For the text-containing cell, return its midpoint in (x, y) coordinate format. 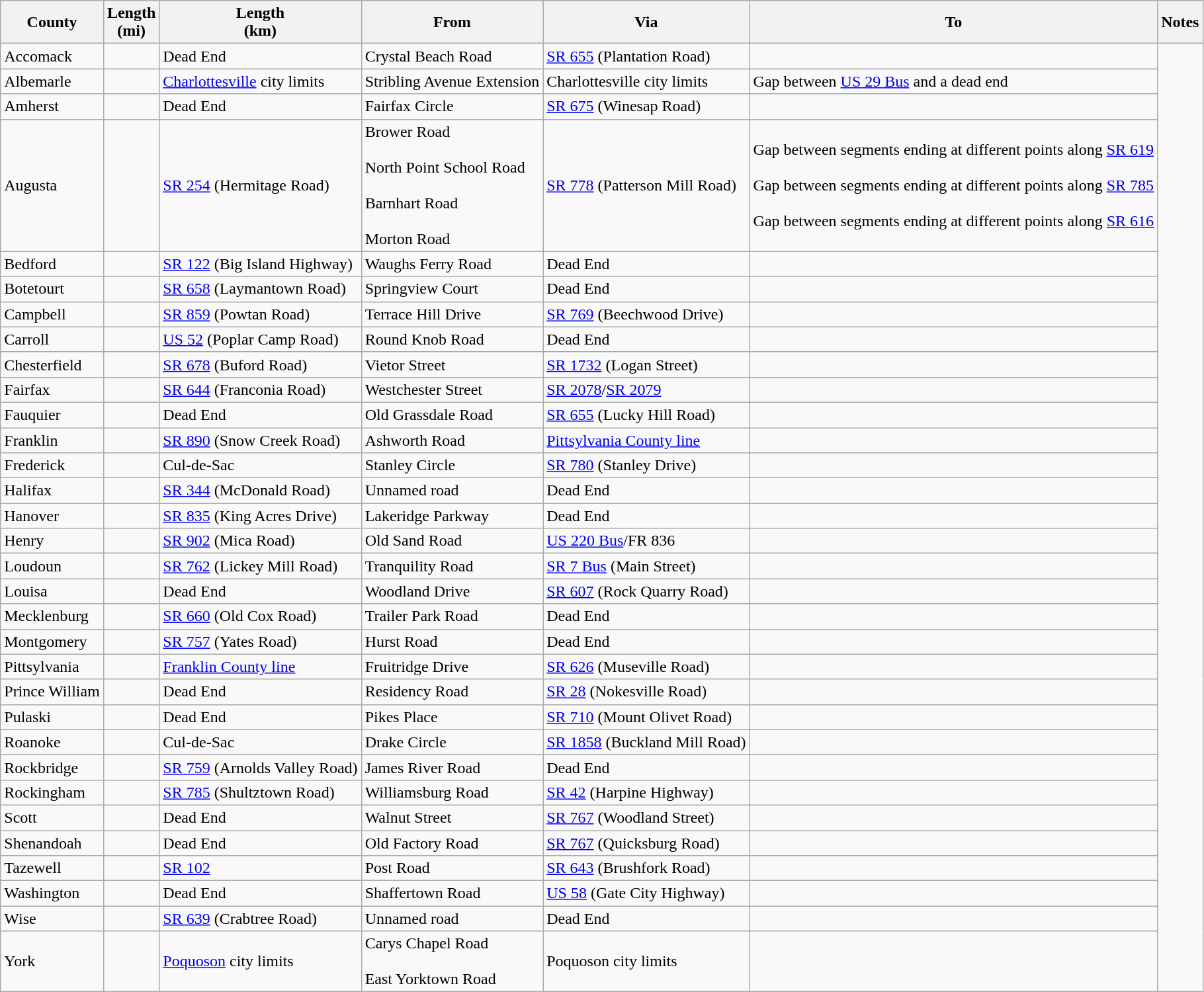
SR 757 (Yates Road) (261, 641)
James River Road (452, 767)
SR 655 (Lucky Hill Road) (646, 415)
Notes (1180, 22)
Via (646, 22)
Residency Road (452, 692)
Pittsylvania (52, 667)
Carroll (52, 339)
SR 859 (Powtan Road) (261, 314)
SR 7 Bus (Main Street) (646, 566)
Length(km) (261, 22)
Fairfax (52, 390)
SR 658 (Laymantown Road) (261, 289)
Halifax (52, 491)
SR 767 (Woodland Street) (646, 817)
SR 767 (Quicksburg Road) (646, 843)
Springview Court (452, 289)
SR 344 (McDonald Road) (261, 491)
SR 759 (Arnolds Valley Road) (261, 767)
Stanley Circle (452, 466)
US 52 (Poplar Camp Road) (261, 339)
Crystal Beach Road (452, 56)
Ashworth Road (452, 440)
Brower RoadNorth Point School RoadBarnhart RoadMorton Road (452, 185)
Frederick (52, 466)
SR 28 (Nokesville Road) (646, 692)
Scott (52, 817)
SR 655 (Plantation Road) (646, 56)
Pikes Place (452, 717)
Albemarle (52, 81)
SR 626 (Museville Road) (646, 667)
Tranquility Road (452, 566)
Shenandoah (52, 843)
SR 678 (Buford Road) (261, 364)
Montgomery (52, 641)
SR 643 (Brushfork Road) (646, 868)
SR 639 (Crabtree Road) (261, 919)
SR 780 (Stanley Drive) (646, 466)
SR 1858 (Buckland Mill Road) (646, 742)
SR 42 (Harpine Highway) (646, 792)
Campbell (52, 314)
Vietor Street (452, 364)
Fairfax Circle (452, 106)
Tazewell (52, 868)
Post Road (452, 868)
SR 785 (Shultztown Road) (261, 792)
Amherst (52, 106)
Woodland Drive (452, 591)
Gap between US 29 Bus and a dead end (954, 81)
SR 122 (Big Island Highway) (261, 264)
Fruitridge Drive (452, 667)
SR 644 (Franconia Road) (261, 390)
Bedford (52, 264)
SR 710 (Mount Olivet Road) (646, 717)
Prince William (52, 692)
Washington (52, 893)
Old Factory Road (452, 843)
Drake Circle (452, 742)
Pulaski (52, 717)
County (52, 22)
Shaffertown Road (452, 893)
SR 890 (Snow Creek Road) (261, 440)
Westchester Street (452, 390)
Mecklenburg (52, 616)
US 58 (Gate City Highway) (646, 893)
From (452, 22)
SR 607 (Rock Quarry Road) (646, 591)
Rockingham (52, 792)
SR 2078/SR 2079 (646, 390)
Roanoke (52, 742)
Old Sand Road (452, 541)
Henry (52, 541)
Franklin County line (261, 667)
Hanover (52, 516)
To (954, 22)
SR 660 (Old Cox Road) (261, 616)
Botetourt (52, 289)
SR 254 (Hermitage Road) (261, 185)
Williamsburg Road (452, 792)
SR 762 (Lickey Mill Road) (261, 566)
Trailer Park Road (452, 616)
Pittsylvania County line (646, 440)
Length(mi) (131, 22)
SR 769 (Beechwood Drive) (646, 314)
SR 778 (Patterson Mill Road) (646, 185)
Lakeridge Parkway (452, 516)
Stribling Avenue Extension (452, 81)
Fauquier (52, 415)
SR 902 (Mica Road) (261, 541)
SR 1732 (Logan Street) (646, 364)
Augusta (52, 185)
Chesterfield (52, 364)
Walnut Street (452, 817)
Round Knob Road (452, 339)
Hurst Road (452, 641)
Franklin (52, 440)
Rockbridge (52, 767)
SR 102 (261, 868)
US 220 Bus/FR 836 (646, 541)
SR 675 (Winesap Road) (646, 106)
Louisa (52, 591)
Carys Chapel RoadEast Yorktown Road (452, 962)
Waughs Ferry Road (452, 264)
Wise (52, 919)
York (52, 962)
SR 835 (King Acres Drive) (261, 516)
Old Grassdale Road (452, 415)
Accomack (52, 56)
Loudoun (52, 566)
Terrace Hill Drive (452, 314)
